Capture the cell that displays the provided text and extract its [X, Y] central coordinate. 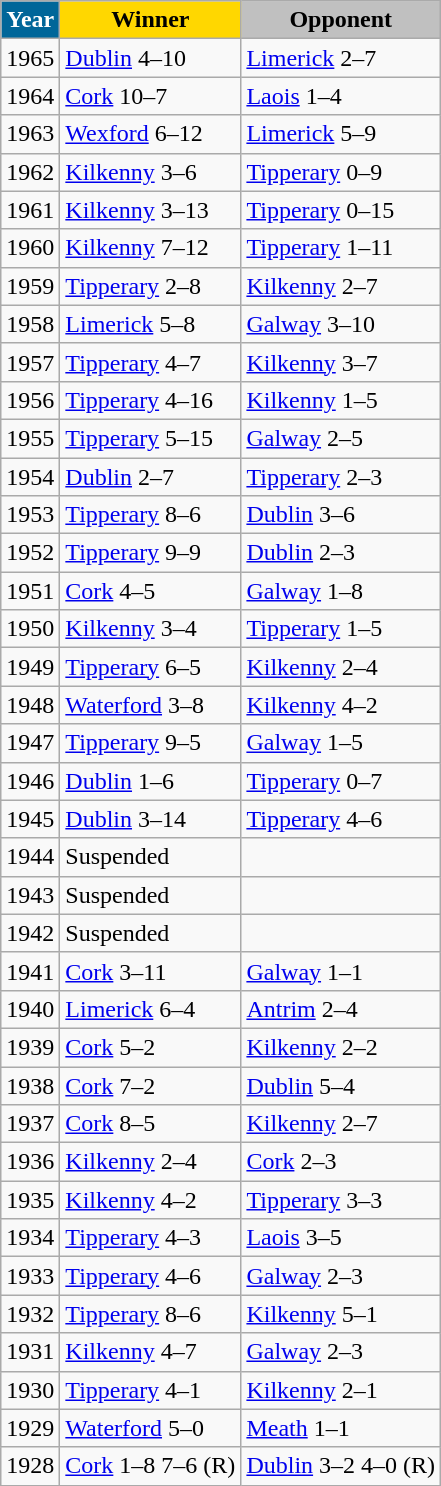
Kilkenny 3–13 [150, 210]
Tipperary 1–5 [341, 629]
1945 [30, 819]
Kilkenny 2–1 [341, 1390]
Opponent [341, 20]
Dublin 3–14 [150, 819]
1949 [30, 667]
Dublin 2–3 [341, 553]
Tipperary 3–3 [341, 1200]
Cork 10–7 [150, 96]
Dublin 5–4 [341, 1085]
Waterford 5–0 [150, 1428]
1933 [30, 1276]
Kilkenny 4–7 [150, 1352]
Kilkenny 7–12 [150, 248]
Galway 1–5 [341, 743]
Antrim 2–4 [341, 1009]
Cork 3–11 [150, 971]
Kilkenny 5–1 [341, 1314]
1950 [30, 629]
Dublin 3–6 [341, 515]
Tipperary 4–16 [150, 400]
Tipperary 2–8 [150, 286]
1936 [30, 1162]
1947 [30, 743]
Limerick 2–7 [341, 58]
Winner [150, 20]
Waterford 3–8 [150, 705]
1943 [30, 895]
Laois 1–4 [341, 96]
Kilkenny 2–2 [341, 1047]
1964 [30, 96]
1937 [30, 1124]
1956 [30, 400]
1929 [30, 1428]
Cork 8–5 [150, 1124]
1932 [30, 1314]
Wexford 6–12 [150, 134]
Kilkenny 3–4 [150, 629]
1940 [30, 1009]
Tipperary 4–7 [150, 362]
1944 [30, 857]
Cork 1–8 7–6 (R) [150, 1466]
1938 [30, 1085]
1941 [30, 971]
Year [30, 20]
1953 [30, 515]
Kilkenny 1–5 [341, 400]
Galway 1–8 [341, 591]
Limerick 6–4 [150, 1009]
1948 [30, 705]
1930 [30, 1390]
1961 [30, 210]
1965 [30, 58]
1962 [30, 172]
Dublin 2–7 [150, 477]
Tipperary 6–5 [150, 667]
Laois 3–5 [341, 1238]
Galway 2–5 [341, 438]
Tipperary 9–5 [150, 743]
Tipperary 9–9 [150, 553]
1960 [30, 248]
Dublin 3–2 4–0 (R) [341, 1466]
1959 [30, 286]
Tipperary 0–15 [341, 210]
Galway 3–10 [341, 324]
1942 [30, 933]
Dublin 4–10 [150, 58]
Limerick 5–9 [341, 134]
Tipperary 1–11 [341, 248]
1935 [30, 1200]
Cork 2–3 [341, 1162]
Limerick 5–8 [150, 324]
1963 [30, 134]
1951 [30, 591]
1939 [30, 1047]
Dublin 1–6 [150, 781]
Tipperary 0–9 [341, 172]
Meath 1–1 [341, 1428]
1928 [30, 1466]
1958 [30, 324]
1955 [30, 438]
Cork 4–5 [150, 591]
1952 [30, 553]
Tipperary 2–3 [341, 477]
Tipperary 4–3 [150, 1238]
1954 [30, 477]
Tipperary 0–7 [341, 781]
Kilkenny 3–7 [341, 362]
1934 [30, 1238]
1946 [30, 781]
Tipperary 4–1 [150, 1390]
Tipperary 5–15 [150, 438]
Kilkenny 3–6 [150, 172]
Cork 5–2 [150, 1047]
1957 [30, 362]
Galway 1–1 [341, 971]
Cork 7–2 [150, 1085]
1931 [30, 1352]
